Provide the [x, y] coordinate of the cell's center where the given text is located.  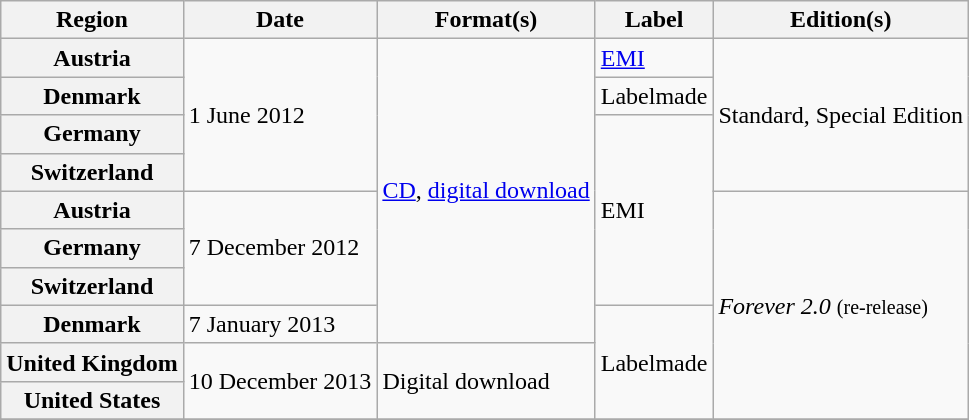
United States [92, 400]
CD, digital download [486, 191]
Edition(s) [841, 20]
Date [280, 20]
Format(s) [486, 20]
7 December 2012 [280, 248]
United Kingdom [92, 362]
1 June 2012 [280, 115]
Forever 2.0 (re-release) [841, 305]
Digital download [486, 381]
7 January 2013 [280, 324]
Region [92, 20]
10 December 2013 [280, 381]
Standard, Special Edition [841, 115]
Label [654, 20]
